From the cell containing the given text, extract its center point as (X, Y) coordinate. 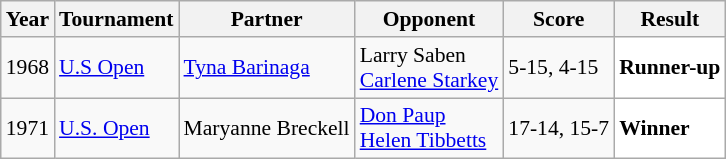
Maryanne Breckell (267, 128)
17-14, 15-7 (558, 128)
Tournament (116, 19)
5-15, 4-15 (558, 68)
1971 (28, 128)
Larry Saben Carlene Starkey (430, 68)
Tyna Barinaga (267, 68)
Winner (670, 128)
Don Paup Helen Tibbetts (430, 128)
Partner (267, 19)
Runner-up (670, 68)
U.S. Open (116, 128)
1968 (28, 68)
U.S Open (116, 68)
Opponent (430, 19)
Result (670, 19)
Score (558, 19)
Year (28, 19)
